For the text-containing cell, return its midpoint in (x, y) coordinate format. 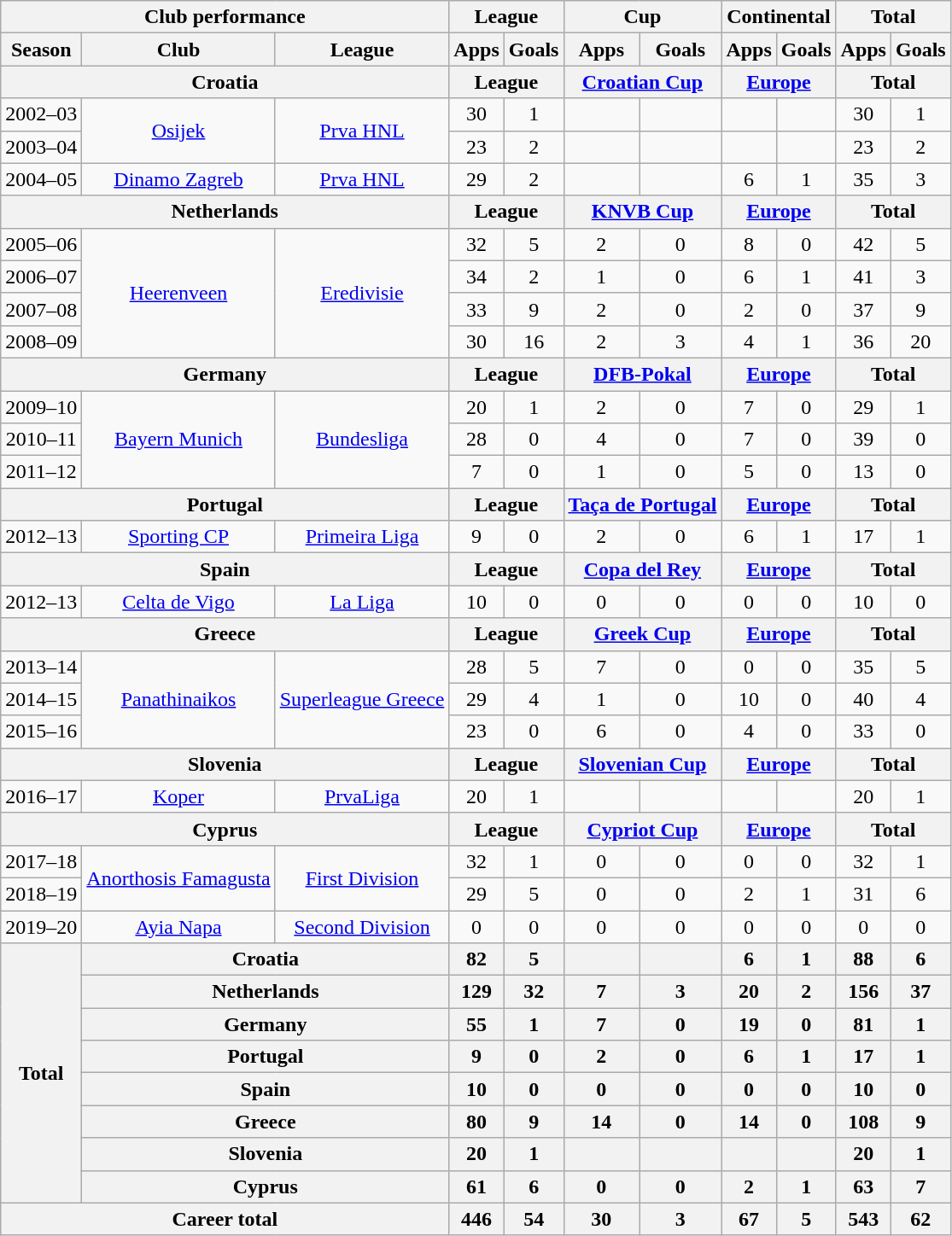
2006–07 (41, 277)
Copa del Rey (642, 569)
2014–15 (41, 699)
446 (476, 1219)
Slovenian Cup (642, 764)
Superleague Greece (362, 699)
2007–08 (41, 309)
13 (863, 472)
Continental (779, 17)
2009–10 (41, 407)
2011–12 (41, 472)
Primeira Liga (362, 537)
Club (178, 50)
2013–14 (41, 667)
108 (863, 1122)
61 (476, 1186)
Koper (178, 796)
Club performance (225, 17)
34 (476, 277)
Sporting CP (178, 537)
36 (863, 341)
Bundesliga (362, 440)
2008–09 (41, 341)
62 (920, 1219)
KNVB Cup (642, 212)
2004–05 (41, 179)
2015–16 (41, 732)
16 (534, 341)
Cypriot Cup (642, 829)
Osijek (178, 131)
Anorthosis Famagusta (178, 877)
Dinamo Zagreb (178, 179)
54 (534, 1219)
Second Division (362, 926)
Career total (225, 1219)
67 (749, 1219)
First Division (362, 877)
Cup (642, 17)
2016–17 (41, 796)
55 (476, 1024)
Panathinaikos (178, 699)
PrvaLiga (362, 796)
81 (863, 1024)
80 (476, 1122)
42 (863, 244)
Ayia Napa (178, 926)
Croatian Cup (642, 82)
2010–11 (41, 440)
Bayern Munich (178, 440)
39 (863, 440)
2017–18 (41, 861)
2019–20 (41, 926)
82 (476, 959)
8 (749, 244)
31 (863, 894)
Greek Cup (642, 634)
2002–03 (41, 114)
63 (863, 1186)
2003–04 (41, 147)
DFB-Pokal (642, 374)
La Liga (362, 602)
2018–19 (41, 894)
40 (863, 699)
129 (476, 992)
Season (41, 50)
Heerenveen (178, 293)
156 (863, 992)
Eredivisie (362, 293)
Celta de Vigo (178, 602)
41 (863, 277)
88 (863, 959)
2005–06 (41, 244)
Taça de Portugal (642, 504)
543 (863, 1219)
19 (749, 1024)
